Provide the [X, Y] coordinate of the cell's center where the given text is located.  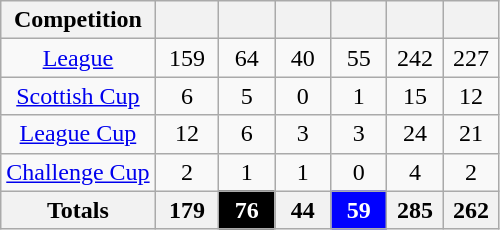
Totals [78, 210]
21 [471, 134]
24 [415, 134]
15 [415, 96]
Competition [78, 20]
League Cup [78, 134]
League [78, 58]
262 [471, 210]
227 [471, 58]
44 [303, 210]
4 [415, 172]
64 [247, 58]
Scottish Cup [78, 96]
59 [359, 210]
242 [415, 58]
76 [247, 210]
55 [359, 58]
159 [187, 58]
179 [187, 210]
5 [247, 96]
40 [303, 58]
285 [415, 210]
Challenge Cup [78, 172]
